Provide the [x, y] coordinate of the cell's center where the given text is located.  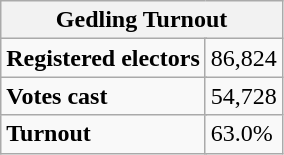
Votes cast [104, 96]
54,728 [244, 96]
63.0% [244, 134]
86,824 [244, 58]
Registered electors [104, 58]
Gedling Turnout [142, 20]
Turnout [104, 134]
